Return the [x, y] coordinate for the center point of the cell that contains the specified text.  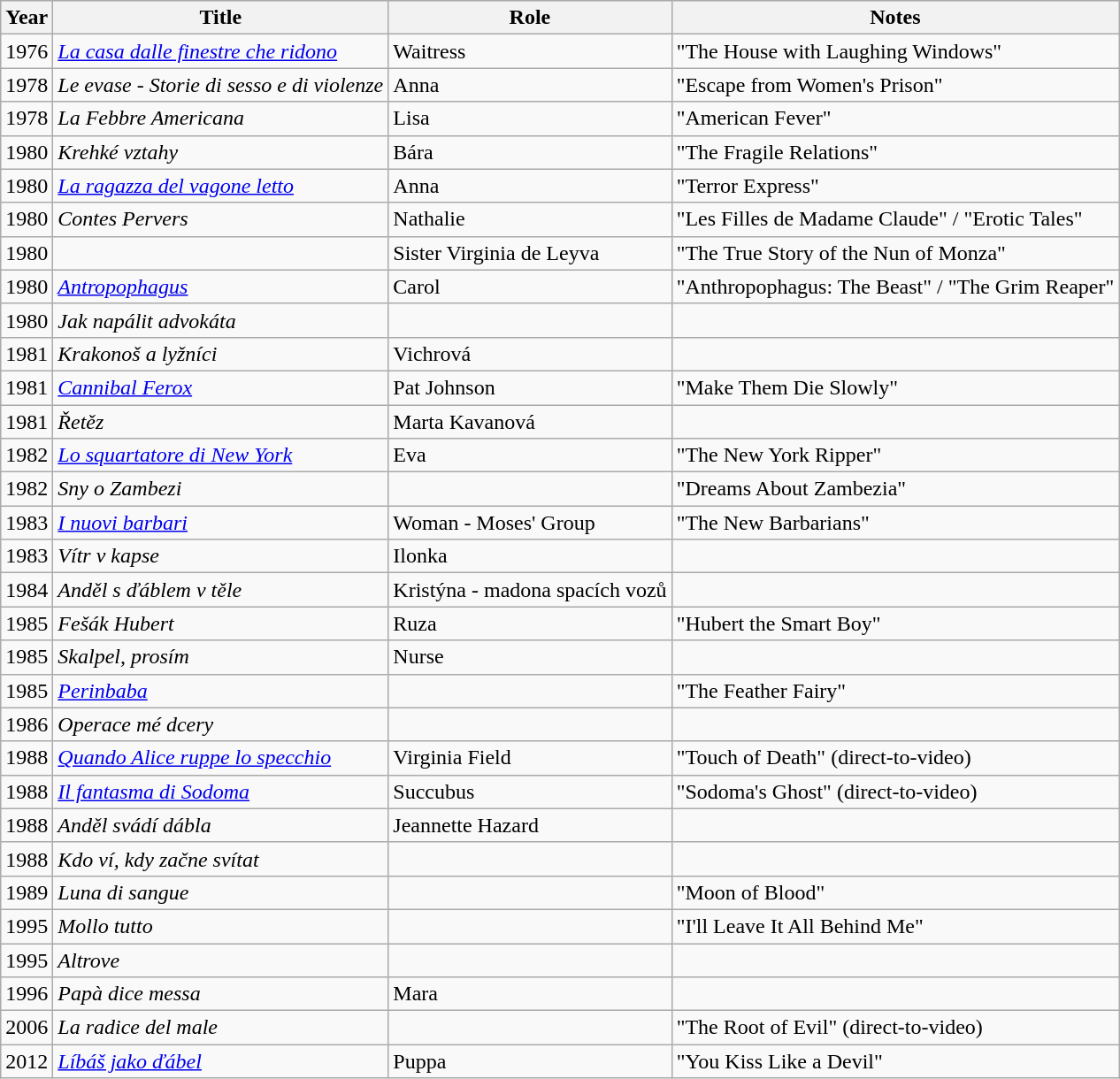
"The House with Laughing Windows" [895, 51]
Fešák Hubert [221, 624]
1989 [27, 892]
Jeannette Hazard [530, 825]
Vichrová [530, 354]
2006 [27, 1028]
Title [221, 18]
Krehké vztahy [221, 152]
"The Root of Evil" (direct-to-video) [895, 1028]
Carol [530, 287]
La casa dalle finestre che ridono [221, 51]
Pat Johnson [530, 387]
"The Feather Fairy" [895, 691]
2012 [27, 1061]
"Hubert the Smart Boy" [895, 624]
Succubus [530, 792]
Waitress [530, 51]
Eva [530, 455]
Role [530, 18]
Marta Kavanová [530, 422]
"Moon of Blood" [895, 892]
Lo squartatore di New York [221, 455]
La ragazza del vagone letto [221, 186]
Altrove [221, 960]
Jak napálit advokáta [221, 320]
"American Fever" [895, 119]
"The New Barbarians" [895, 523]
Bára [530, 152]
I nuovi barbari [221, 523]
"The Fragile Relations" [895, 152]
1976 [27, 51]
Luna di sangue [221, 892]
Vítr v kapse [221, 556]
Papà dice messa [221, 994]
Sny o Zambezi [221, 489]
Krakonoš a lyžníci [221, 354]
Operace mé dcery [221, 724]
1986 [27, 724]
La Febbre Americana [221, 119]
Kristýna - madona spacích vozů [530, 590]
Le evase - Storie di sesso e di violenze [221, 85]
Sister Virginia de Leyva [530, 253]
La radice del male [221, 1028]
"The New York Ripper" [895, 455]
"Les Filles de Madame Claude" / "Erotic Tales" [895, 219]
Ruza [530, 624]
Ilonka [530, 556]
Year [27, 18]
Skalpel, prosím [221, 657]
Woman - Moses' Group [530, 523]
Lisa [530, 119]
Řetěz [221, 422]
Contes Pervers [221, 219]
Cannibal Ferox [221, 387]
Anděl s ďáblem v těle [221, 590]
"The True Story of the Nun of Monza" [895, 253]
Mara [530, 994]
Nurse [530, 657]
Quando Alice ruppe lo specchio [221, 758]
"Anthropophagus: The Beast" / "The Grim Reaper" [895, 287]
"Dreams About Zambezia" [895, 489]
Virginia Field [530, 758]
"Escape from Women's Prison" [895, 85]
1996 [27, 994]
Kdo ví, kdy začne svítat [221, 859]
Líbáš jako ďábel [221, 1061]
"Terror Express" [895, 186]
Antropophagus [221, 287]
Mollo tutto [221, 926]
Il fantasma di Sodoma [221, 792]
Notes [895, 18]
"Touch of Death" (direct-to-video) [895, 758]
1984 [27, 590]
Anděl svádí dábla [221, 825]
"I'll Leave It All Behind Me" [895, 926]
"Make Them Die Slowly" [895, 387]
"You Kiss Like a Devil" [895, 1061]
"Sodoma's Ghost" (direct-to-video) [895, 792]
Puppa [530, 1061]
Nathalie [530, 219]
Perinbaba [221, 691]
